From the cell containing the given text, extract its center point as [X, Y] coordinate. 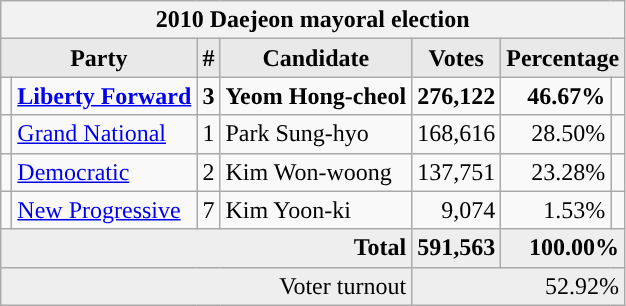
46.67% [556, 96]
# [208, 58]
28.50% [556, 134]
1.53% [556, 210]
Kim Yoon-ki [316, 210]
New Progressive [104, 210]
2010 Daejeon mayoral election [313, 20]
137,751 [456, 172]
276,122 [456, 96]
52.92% [518, 286]
Grand National [104, 134]
Party [99, 58]
7 [208, 210]
Percentage [563, 58]
Democratic [104, 172]
100.00% [563, 248]
1 [208, 134]
Voter turnout [206, 286]
591,563 [456, 248]
Candidate [316, 58]
Liberty Forward [104, 96]
9,074 [456, 210]
Votes [456, 58]
Yeom Hong-cheol [316, 96]
Park Sung-hyo [316, 134]
2 [208, 172]
168,616 [456, 134]
3 [208, 96]
23.28% [556, 172]
Total [206, 248]
Kim Won-woong [316, 172]
